Locate the cell with the specified text and output its (x, y) center coordinate. 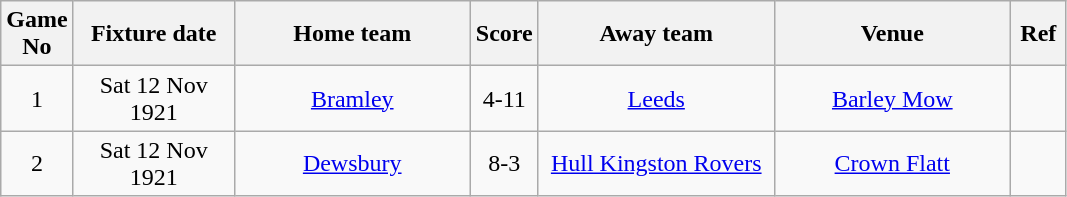
Dewsbury (352, 164)
Venue (892, 34)
Hull Kingston Rovers (656, 164)
Fixture date (154, 34)
4-11 (504, 98)
Barley Mow (892, 98)
Crown Flatt (892, 164)
Home team (352, 34)
1 (37, 98)
Away team (656, 34)
Score (504, 34)
Leeds (656, 98)
Bramley (352, 98)
2 (37, 164)
Game No (37, 34)
8-3 (504, 164)
Ref (1038, 34)
